Determine the (x, y) coordinate at the center of the cell enclosing the given text.  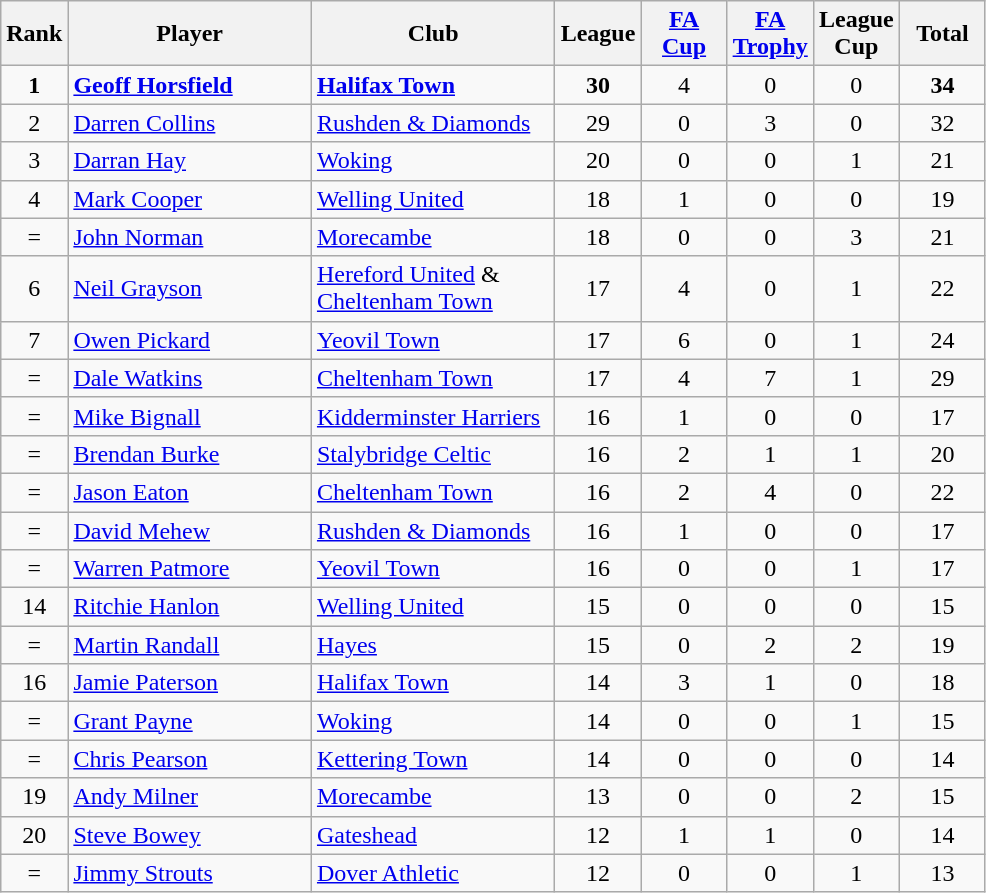
Martin Randall (190, 645)
John Norman (190, 237)
32 (942, 123)
Gateshead (433, 835)
Dale Watkins (190, 378)
Jimmy Strouts (190, 873)
Hereford United & Cheltenham Town (433, 288)
Steve Bowey (190, 835)
Darren Collins (190, 123)
Hayes (433, 645)
Grant Payne (190, 721)
League (598, 34)
24 (942, 340)
Kidderminster Harriers (433, 416)
David Mehew (190, 531)
30 (598, 85)
Jason Eaton (190, 492)
Rank (34, 34)
Total (942, 34)
Warren Patmore (190, 569)
FA Cup (684, 34)
Mark Cooper (190, 199)
Mike Bignall (190, 416)
Owen Pickard (190, 340)
Brendan Burke (190, 454)
League Cup (856, 34)
34 (942, 85)
Kettering Town (433, 759)
Jamie Paterson (190, 683)
Andy Milner (190, 797)
Neil Grayson (190, 288)
Player (190, 34)
Geoff Horsfield (190, 85)
Chris Pearson (190, 759)
FA Trophy (770, 34)
Club (433, 34)
Darran Hay (190, 161)
Stalybridge Celtic (433, 454)
Ritchie Hanlon (190, 607)
Dover Athletic (433, 873)
